Return the (x, y) coordinate for the center point of the cell that contains the specified text.  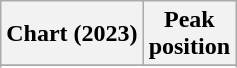
Peakposition (189, 34)
Chart (2023) (72, 34)
